Return (X, Y) of the center of cell containing provided text 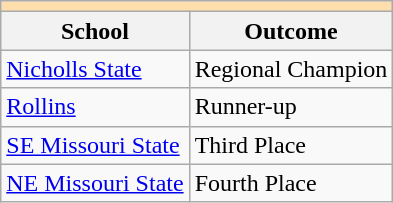
Regional Champion (291, 69)
School (95, 31)
SE Missouri State (95, 145)
Fourth Place (291, 183)
Rollins (95, 107)
Runner-up (291, 107)
NE Missouri State (95, 183)
Outcome (291, 31)
Nicholls State (95, 69)
Third Place (291, 145)
